Search for the cell housing the specified text and yield its [X, Y] center coordinate. 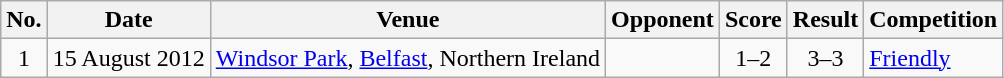
Friendly [934, 58]
Competition [934, 20]
Result [825, 20]
3–3 [825, 58]
Date [128, 20]
Venue [408, 20]
Windsor Park, Belfast, Northern Ireland [408, 58]
1–2 [753, 58]
Score [753, 20]
No. [24, 20]
1 [24, 58]
Opponent [663, 20]
15 August 2012 [128, 58]
